Return the (X, Y) coordinate for the center point of the cell that contains the specified text.  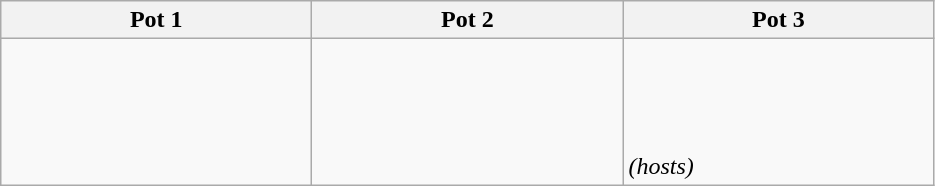
Pot 3 (778, 20)
Pot 2 (468, 20)
(hosts) (778, 112)
Pot 1 (156, 20)
